Return (X, Y) of the center of cell containing provided text 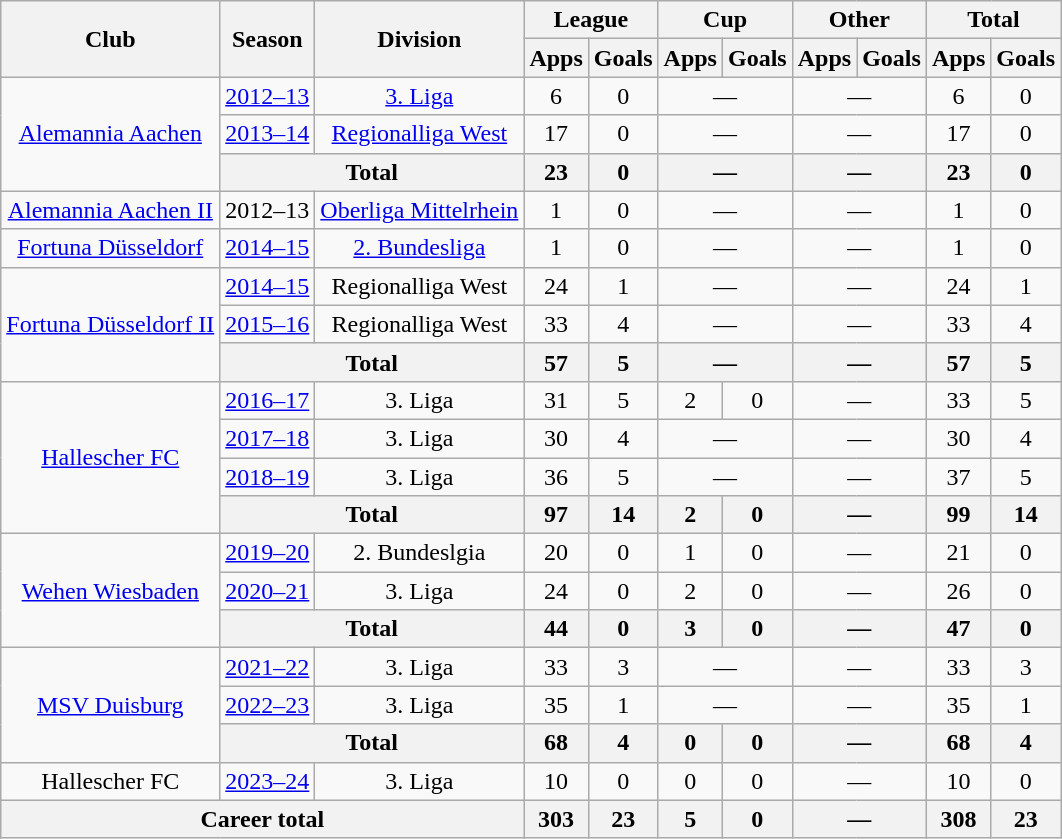
99 (958, 515)
44 (556, 629)
2017–18 (268, 438)
Career total (262, 819)
Fortuna Düsseldorf (110, 248)
2020–21 (268, 591)
20 (556, 553)
47 (958, 629)
308 (958, 819)
Other (859, 20)
36 (556, 477)
26 (958, 591)
303 (556, 819)
Alemannia Aachen (110, 134)
37 (958, 477)
MSV Duisburg (110, 705)
Season (268, 39)
Alemannia Aachen II (110, 210)
97 (556, 515)
31 (556, 400)
2016–17 (268, 400)
2013–14 (268, 134)
21 (958, 553)
Wehen Wiesbaden (110, 591)
2018–19 (268, 477)
Fortuna Düsseldorf II (110, 324)
2. Bundesliga (420, 248)
2015–16 (268, 324)
2023–24 (268, 781)
Division (420, 39)
2019–20 (268, 553)
2022–23 (268, 705)
Club (110, 39)
2. Bundeslgia (420, 553)
Cup (725, 20)
2021–22 (268, 667)
Oberliga Mittelrhein (420, 210)
League (591, 20)
